From the cell containing the given text, extract its center point as [X, Y] coordinate. 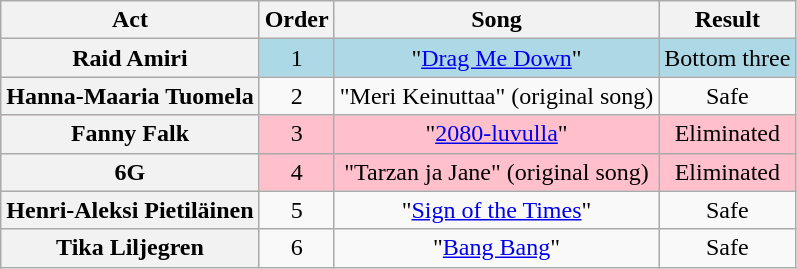
6G [130, 172]
1 [296, 58]
Result [728, 20]
4 [296, 172]
2 [296, 96]
Tika Liljegren [130, 248]
5 [296, 210]
"Bang Bang" [496, 248]
"2080-luvulla" [496, 134]
Hanna-Maaria Tuomela [130, 96]
Henri-Aleksi Pietiläinen [130, 210]
Act [130, 20]
"Meri Keinuttaa" (original song) [496, 96]
Order [296, 20]
3 [296, 134]
"Sign of the Times" [496, 210]
Bottom three [728, 58]
"Tarzan ja Jane" (original song) [496, 172]
Song [496, 20]
Fanny Falk [130, 134]
Raid Amiri [130, 58]
"Drag Me Down" [496, 58]
6 [296, 248]
